Determine the [x, y] coordinate at the center of the cell enclosing the given text.  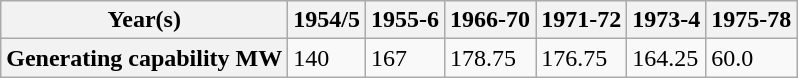
140 [327, 58]
1973-4 [666, 20]
164.25 [666, 58]
1966-70 [490, 20]
Year(s) [144, 20]
Generating capability MW [144, 58]
178.75 [490, 58]
1971-72 [582, 20]
1954/5 [327, 20]
1955-6 [406, 20]
167 [406, 58]
60.0 [752, 58]
176.75 [582, 58]
1975-78 [752, 20]
